Capture the cell that displays the provided text and extract its [X, Y] central coordinate. 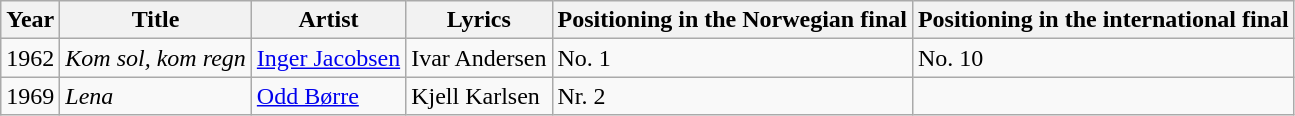
1969 [30, 96]
Positioning in the Norwegian final [732, 20]
Odd Børre [328, 96]
No. 10 [1103, 58]
Inger Jacobsen [328, 58]
Title [156, 20]
Year [30, 20]
Lena [156, 96]
1962 [30, 58]
Ivar Andersen [479, 58]
Positioning in the international final [1103, 20]
Kom sol, kom regn [156, 58]
Kjell Karlsen [479, 96]
Lyrics [479, 20]
Nr. 2 [732, 96]
Artist [328, 20]
No. 1 [732, 58]
